Output the [x, y] coordinate of the center of the cell containing the given text.  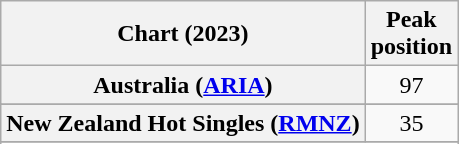
35 [411, 123]
Chart (2023) [183, 34]
Peakposition [411, 34]
97 [411, 85]
New Zealand Hot Singles (RMNZ) [183, 123]
Australia (ARIA) [183, 85]
